Detect which cell encompasses the target text, then output its (x, y) center coordinate. 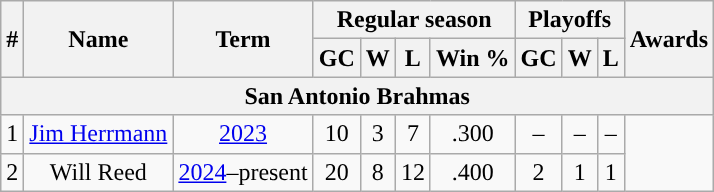
Playoffs (570, 20)
12 (412, 172)
Jim Herrmann (98, 134)
# (12, 39)
2023 (243, 134)
.300 (472, 134)
10 (336, 134)
Regular season (414, 20)
.400 (472, 172)
8 (378, 172)
Will Reed (98, 172)
3 (378, 134)
20 (336, 172)
Win % (472, 58)
Awards (668, 39)
7 (412, 134)
2024–present (243, 172)
Name (98, 39)
San Antonio Brahmas (358, 96)
Term (243, 39)
